Capture the cell that displays the provided text and extract its [x, y] central coordinate. 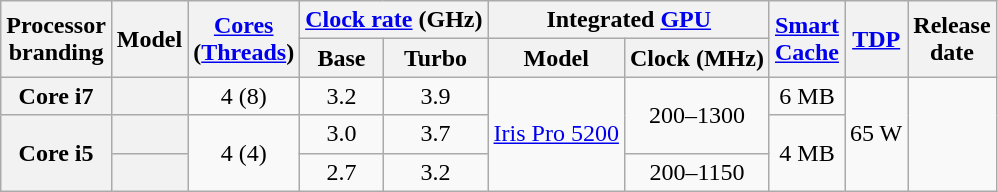
Releasedate [952, 39]
Core i5 [56, 153]
Clock rate (GHz) [394, 20]
200–1300 [696, 115]
Turbo [436, 58]
Clock (MHz) [696, 58]
2.7 [342, 172]
Processorbranding [56, 39]
3.0 [342, 134]
4 (4) [244, 153]
4 MB [806, 153]
Iris Pro 5200 [556, 134]
Integrated GPU [628, 20]
65 W [876, 134]
6 MB [806, 96]
4 (8) [244, 96]
Core i7 [56, 96]
TDP [876, 39]
SmartCache [806, 39]
3.9 [436, 96]
Cores(Threads) [244, 39]
Base [342, 58]
200–1150 [696, 172]
3.7 [436, 134]
